For the text-containing cell, return its midpoint in (X, Y) coordinate format. 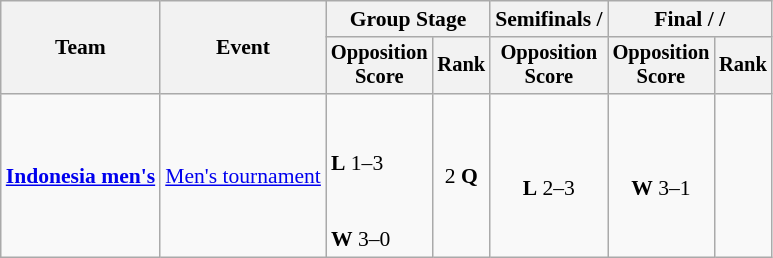
Indonesia men's (80, 176)
Semifinals / (548, 19)
Final / / (690, 19)
2 Q (462, 176)
W 3–1 (662, 176)
Men's tournament (243, 176)
L 2–3 (548, 176)
L 1–3 W 3–0 (380, 176)
Team (80, 48)
Event (243, 48)
Group Stage (408, 19)
